Capture the cell that displays the provided text and extract its [x, y] central coordinate. 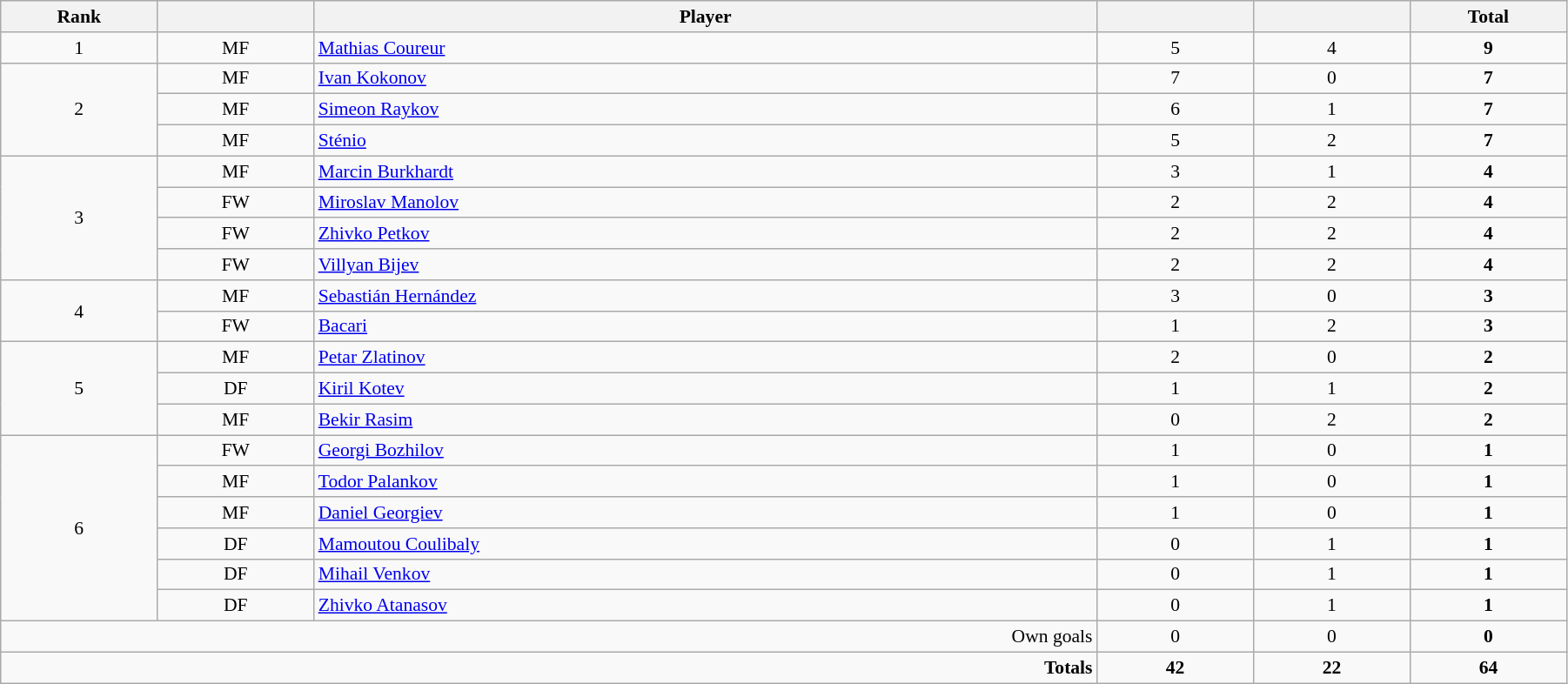
Petar Zlatinov [706, 358]
Player [706, 17]
Total [1488, 17]
Villyan Bijev [706, 265]
Zhivko Atanasov [706, 606]
9 [1488, 48]
64 [1488, 667]
Kiril Kotev [706, 389]
Totals [549, 667]
42 [1176, 667]
Rank [79, 17]
Mathias Coureur [706, 48]
Miroslav Manolov [706, 203]
Mamoutou Coulibaly [706, 544]
Bacari [706, 326]
Mihail Venkov [706, 574]
Own goals [549, 637]
Todor Palankov [706, 482]
Marcin Burkhardt [706, 171]
Sebastián Hernández [706, 296]
Daniel Georgiev [706, 513]
Sténio [706, 141]
22 [1332, 667]
Simeon Raykov [706, 110]
Bekir Rasim [706, 419]
Zhivko Petkov [706, 234]
Ivan Kokonov [706, 78]
Georgi Bozhilov [706, 451]
